For the text-containing cell, return its midpoint in (x, y) coordinate format. 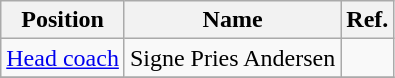
Signe Pries Andersen (232, 58)
Ref. (368, 20)
Name (232, 20)
Head coach (63, 58)
Position (63, 20)
